Pinpoint the cell where the given text exists, returning its (x, y) midpoint coordinate. 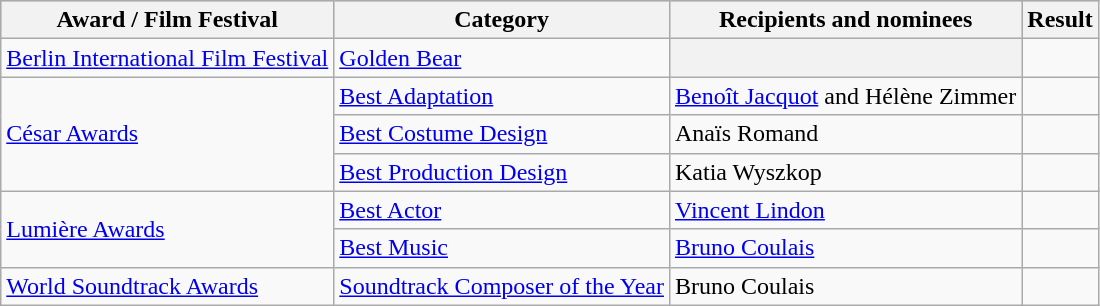
Award / Film Festival (168, 20)
Lumière Awards (168, 229)
Berlin International Film Festival (168, 58)
Golden Bear (502, 58)
Katia Wyszkop (845, 172)
Recipients and nominees (845, 20)
Vincent Lindon (845, 210)
Result (1060, 20)
Best Music (502, 248)
Best Adaptation (502, 96)
Benoît Jacquot and Hélène Zimmer (845, 96)
Category (502, 20)
César Awards (168, 134)
World Soundtrack Awards (168, 286)
Anaïs Romand (845, 134)
Best Production Design (502, 172)
Best Costume Design (502, 134)
Best Actor (502, 210)
Soundtrack Composer of the Year (502, 286)
